Search for the cell housing the specified text and yield its (x, y) center coordinate. 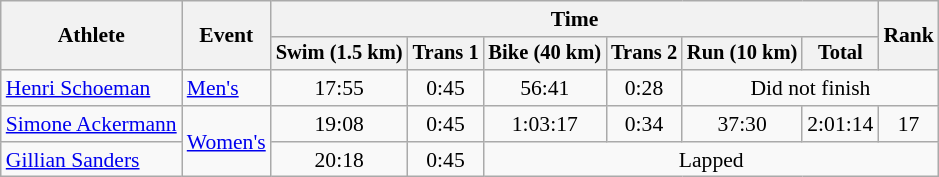
1:03:17 (546, 124)
Run (10 km) (742, 54)
17 (908, 124)
Henri Schoeman (92, 88)
Swim (1.5 km) (340, 54)
Event (226, 36)
19:08 (340, 124)
Trans 2 (644, 54)
Time (575, 19)
Athlete (92, 36)
Women's (226, 142)
0:28 (644, 88)
Trans 1 (446, 54)
56:41 (546, 88)
Men's (226, 88)
Total (840, 54)
0:34 (644, 124)
Bike (40 km) (546, 54)
2:01:14 (840, 124)
17:55 (340, 88)
Simone Ackermann (92, 124)
Rank (908, 36)
37:30 (742, 124)
Did not finish (810, 88)
